Capture the cell that displays the provided text and extract its [X, Y] central coordinate. 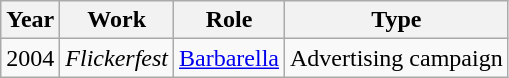
Flickerfest [117, 58]
Year [30, 20]
Type [397, 20]
2004 [30, 58]
Work [117, 20]
Advertising campaign [397, 58]
Barbarella [230, 58]
Role [230, 20]
